Find where the given text appears and provide that cell's center as [X, Y] coordinate. 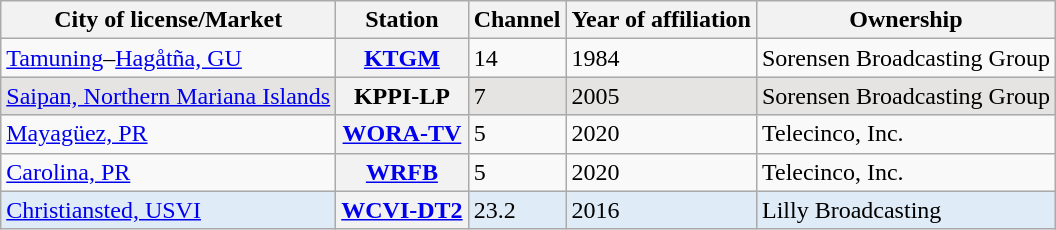
WRFB [402, 172]
WORA-TV [402, 134]
Saipan, Northern Mariana Islands [168, 96]
7 [517, 96]
14 [517, 58]
Carolina, PR [168, 172]
2005 [662, 96]
Year of affiliation [662, 20]
Lilly Broadcasting [906, 210]
Channel [517, 20]
City of license/Market [168, 20]
23.2 [517, 210]
1984 [662, 58]
Mayagüez, PR [168, 134]
Tamuning–Hagåtña, GU [168, 58]
Christiansted, USVI [168, 210]
KTGM [402, 58]
Ownership [906, 20]
Station [402, 20]
2016 [662, 210]
KPPI-LP [402, 96]
WCVI-DT2 [402, 210]
